Provide the (x, y) coordinate of the cell's center where the given text is located.  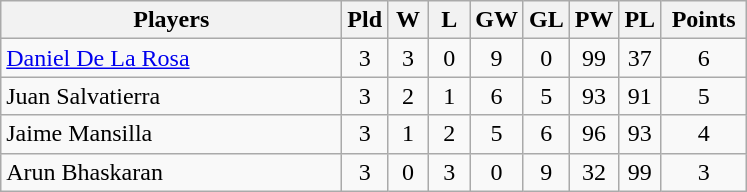
Daniel De La Rosa (172, 58)
L (450, 20)
PL (640, 20)
Players (172, 20)
Juan Salvatierra (172, 96)
Jaime Mansilla (172, 134)
GW (497, 20)
Arun Bhaskaran (172, 172)
32 (594, 172)
96 (594, 134)
4 (704, 134)
Points (704, 20)
91 (640, 96)
Pld (365, 20)
PW (594, 20)
W (408, 20)
37 (640, 58)
GL (546, 20)
